Output the [X, Y] coordinate of the center of the cell containing the given text.  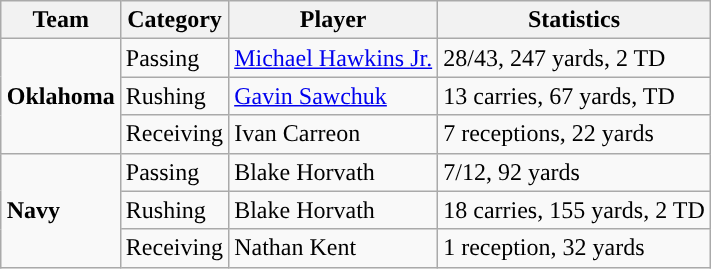
7/12, 92 yards [574, 172]
Category [174, 20]
Michael Hawkins Jr. [334, 58]
7 receptions, 22 yards [574, 134]
18 carries, 155 yards, 2 TD [574, 210]
13 carries, 67 yards, TD [574, 96]
1 reception, 32 yards [574, 248]
Nathan Kent [334, 248]
Player [334, 20]
Navy [60, 210]
Team [60, 20]
Ivan Carreon [334, 134]
Statistics [574, 20]
28/43, 247 yards, 2 TD [574, 58]
Oklahoma [60, 96]
Gavin Sawchuk [334, 96]
